Return the [x, y] coordinate for the center point of the cell that contains the specified text.  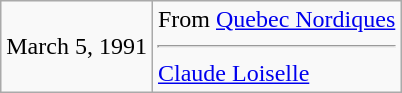
From Quebec NordiquesClaude Loiselle [276, 47]
March 5, 1991 [77, 47]
